Identify which cell holds the provided text, then report its [x, y] central coordinate. 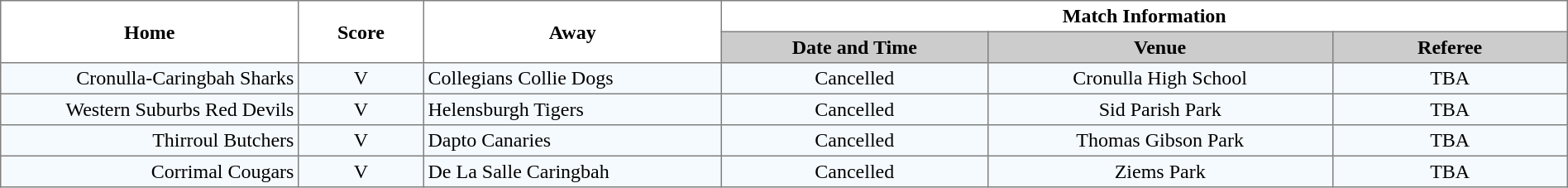
Helensburgh Tigers [572, 109]
Western Suburbs Red Devils [150, 109]
Thomas Gibson Park [1159, 141]
Venue [1159, 47]
Away [572, 31]
Ziems Park [1159, 171]
Score [361, 31]
Home [150, 31]
Corrimal Cougars [150, 171]
Collegians Collie Dogs [572, 79]
Thirroul Butchers [150, 141]
Date and Time [854, 47]
Cronulla-Caringbah Sharks [150, 79]
De La Salle Caringbah [572, 171]
Match Information [1145, 17]
Cronulla High School [1159, 79]
Sid Parish Park [1159, 109]
Dapto Canaries [572, 141]
Referee [1450, 47]
